Find where the given text appears and provide that cell's center as (X, Y) coordinate. 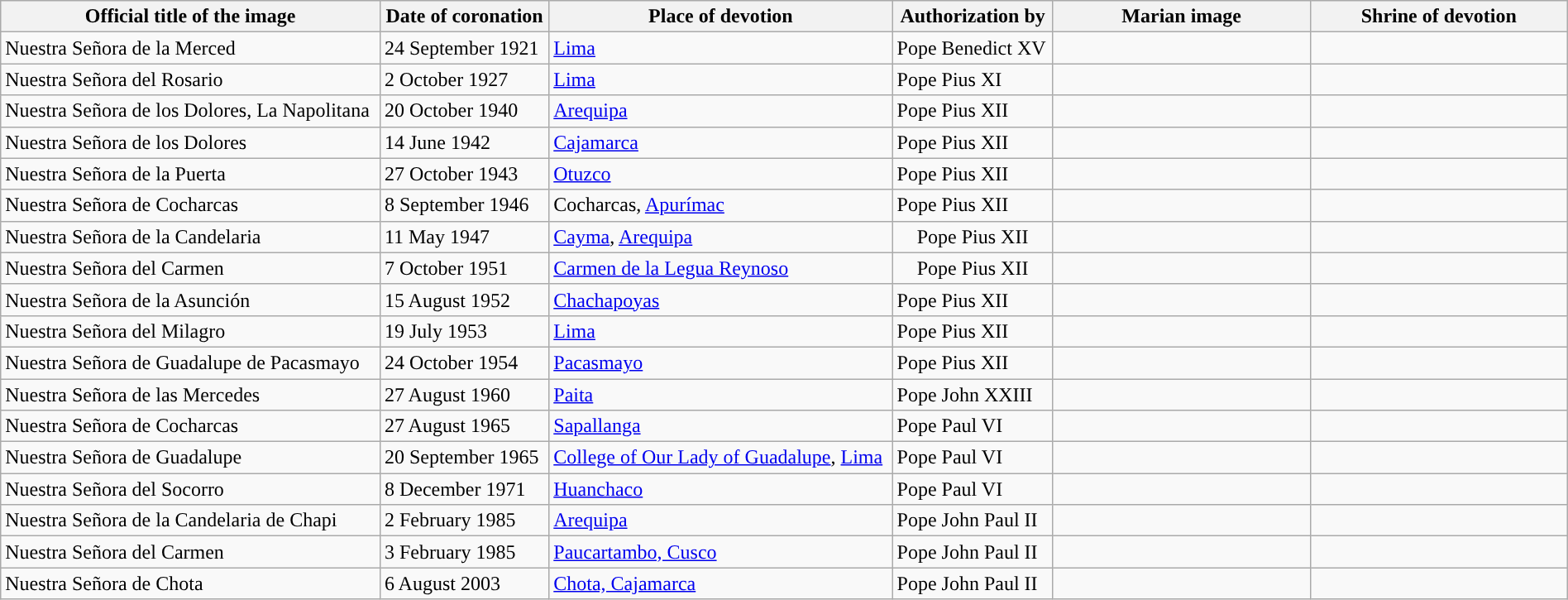
Chachapoyas (721, 300)
Carmen de la Legua Reynoso (721, 268)
Nuestra Señora de la Asunción (190, 300)
Paucartambo, Cusco (721, 552)
19 July 1953 (464, 331)
Nuestra Señora de la Candelaria de Chapi (190, 521)
27 October 1943 (464, 174)
Nuestra Señora de Guadalupe de Pacasmayo (190, 362)
Nuestra Señora de Guadalupe (190, 458)
Nuestra Señora de los Dolores, La Napolitana (190, 111)
Otuzco (721, 174)
Paita (721, 395)
Nuestra Señora del Socorro (190, 489)
20 October 1940 (464, 111)
2 February 1985 (464, 521)
7 October 1951 (464, 268)
Sapallanga (721, 426)
College of Our Lady of Guadalupe, Lima (721, 458)
Official title of the image (190, 17)
27 August 1960 (464, 395)
20 September 1965 (464, 458)
Cajamarca (721, 142)
11 May 1947 (464, 237)
Nuestra Señora del Milagro (190, 331)
15 August 1952 (464, 300)
8 September 1946 (464, 205)
8 December 1971 (464, 489)
Nuestra Señora de la Puerta (190, 174)
Huanchaco (721, 489)
Cocharcas, Apurímac (721, 205)
Chota, Cajamarca (721, 583)
24 September 1921 (464, 48)
Nuestra Señora de Chota (190, 583)
2 October 1927 (464, 79)
Cayma, Arequipa (721, 237)
Nuestra Señora del Rosario (190, 79)
Pope Pius XI (973, 79)
Pacasmayo (721, 362)
Authorization by (973, 17)
Shrine of devotion (1439, 17)
Date of coronation (464, 17)
24 October 1954 (464, 362)
Nuestra Señora de la Merced (190, 48)
Nuestra Señora de las Mercedes (190, 395)
Nuestra Señora de los Dolores (190, 142)
Nuestra Señora de la Candelaria (190, 237)
3 February 1985 (464, 552)
14 June 1942 (464, 142)
Pope Benedict XV (973, 48)
27 August 1965 (464, 426)
Marian image (1181, 17)
Pope John XXIII (973, 395)
6 August 2003 (464, 583)
Place of devotion (721, 17)
